For the text-containing cell, return its midpoint in (X, Y) coordinate format. 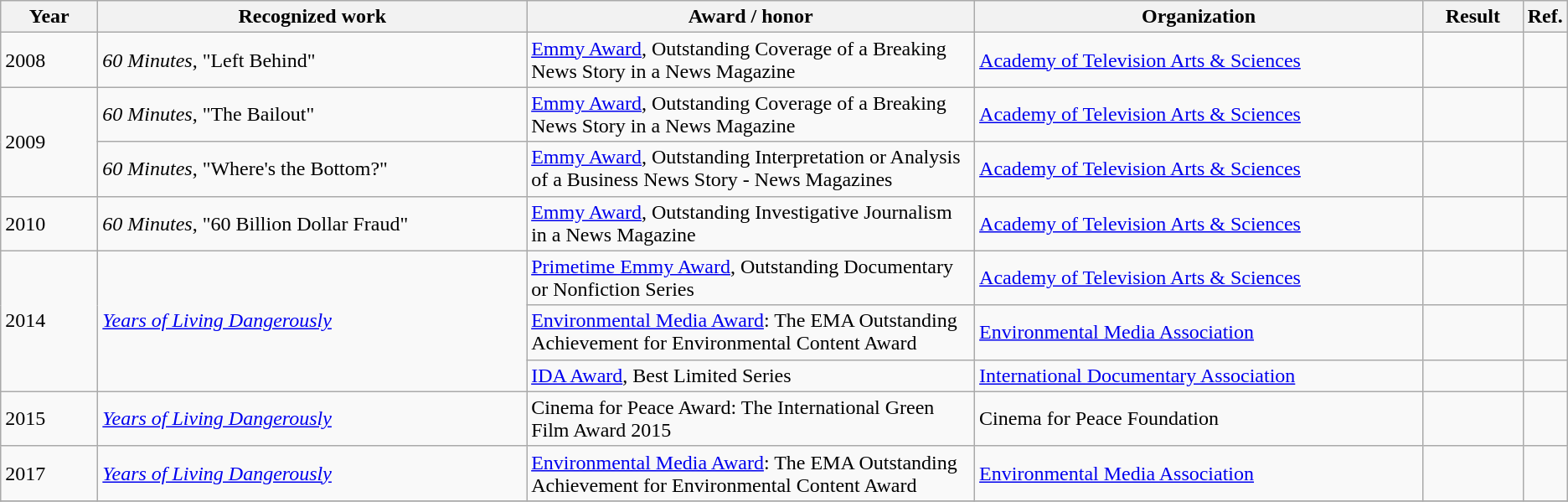
60 Minutes, "The Bailout" (312, 114)
Emmy Award, Outstanding Investigative Journalism in a News Magazine (750, 223)
2017 (49, 473)
Emmy Award, Outstanding Interpretation or Analysis of a Business News Story - News Magazines (750, 169)
2009 (49, 142)
Cinema for Peace Award: The International Green Film Award 2015 (750, 419)
60 Minutes, "60 Billion Dollar Fraud" (312, 223)
60 Minutes, "Where's the Bottom?" (312, 169)
Ref. (1545, 17)
Organization (1199, 17)
60 Minutes, "Left Behind" (312, 60)
2010 (49, 223)
Cinema for Peace Foundation (1199, 419)
Recognized work (312, 17)
IDA Award, Best Limited Series (750, 375)
International Documentary Association (1199, 375)
2014 (49, 321)
Primetime Emmy Award, Outstanding Documentary or Nonfiction Series (750, 278)
2015 (49, 419)
2008 (49, 60)
Award / honor (750, 17)
Year (49, 17)
Result (1473, 17)
